Output the [x, y] coordinate of the center of the cell containing the given text.  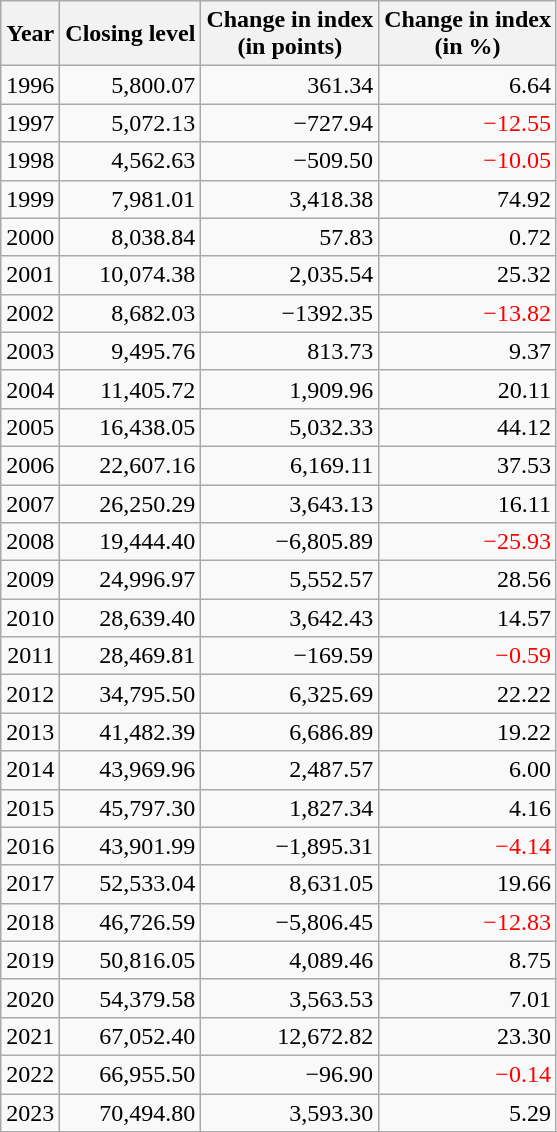
2005 [30, 427]
3,418.38 [290, 199]
Change in index(in points) [290, 34]
9.37 [468, 351]
361.34 [290, 85]
−727.94 [290, 123]
2015 [30, 808]
2000 [30, 237]
6.00 [468, 770]
2004 [30, 389]
2006 [30, 465]
3,593.30 [290, 1113]
41,482.39 [130, 732]
−0.59 [468, 656]
2012 [30, 694]
−10.05 [468, 161]
2021 [30, 1036]
2017 [30, 884]
19,444.40 [130, 542]
70,494.80 [130, 1113]
16,438.05 [130, 427]
2023 [30, 1113]
10,074.38 [130, 275]
3,563.53 [290, 998]
4,089.46 [290, 960]
5,072.13 [130, 123]
4,562.63 [130, 161]
57.83 [290, 237]
28,639.40 [130, 618]
22.22 [468, 694]
66,955.50 [130, 1074]
2007 [30, 503]
67,052.40 [130, 1036]
2001 [30, 275]
11,405.72 [130, 389]
−25.93 [468, 542]
25.32 [468, 275]
1998 [30, 161]
−0.14 [468, 1074]
5,032.33 [290, 427]
0.72 [468, 237]
23.30 [468, 1036]
26,250.29 [130, 503]
−96.90 [290, 1074]
5,552.57 [290, 580]
2016 [30, 846]
8,682.03 [130, 313]
Change in index(in %) [468, 34]
2002 [30, 313]
2010 [30, 618]
Year [30, 34]
−169.59 [290, 656]
6,169.11 [290, 465]
−1392.35 [290, 313]
44.12 [468, 427]
−1,895.31 [290, 846]
16.11 [468, 503]
2,035.54 [290, 275]
1,909.96 [290, 389]
7,981.01 [130, 199]
43,969.96 [130, 770]
2,487.57 [290, 770]
2009 [30, 580]
1,827.34 [290, 808]
1997 [30, 123]
3,642.43 [290, 618]
24,996.97 [130, 580]
8,038.84 [130, 237]
8.75 [468, 960]
54,379.58 [130, 998]
813.73 [290, 351]
−12.55 [468, 123]
8,631.05 [290, 884]
2003 [30, 351]
74.92 [468, 199]
2020 [30, 998]
12,672.82 [290, 1036]
14.57 [468, 618]
2019 [30, 960]
2011 [30, 656]
19.22 [468, 732]
6,686.89 [290, 732]
−6,805.89 [290, 542]
5,800.07 [130, 85]
28,469.81 [130, 656]
2018 [30, 922]
20.11 [468, 389]
2014 [30, 770]
43,901.99 [130, 846]
52,533.04 [130, 884]
19.66 [468, 884]
28.56 [468, 580]
34,795.50 [130, 694]
2008 [30, 542]
46,726.59 [130, 922]
4.16 [468, 808]
6.64 [468, 85]
2022 [30, 1074]
−12.83 [468, 922]
−4.14 [468, 846]
3,643.13 [290, 503]
6,325.69 [290, 694]
7.01 [468, 998]
5.29 [468, 1113]
37.53 [468, 465]
Closing level [130, 34]
1996 [30, 85]
22,607.16 [130, 465]
−5,806.45 [290, 922]
2013 [30, 732]
−509.50 [290, 161]
−13.82 [468, 313]
1999 [30, 199]
45,797.30 [130, 808]
50,816.05 [130, 960]
9,495.76 [130, 351]
